Return the (X, Y) coordinate for the center point of the cell that contains the specified text.  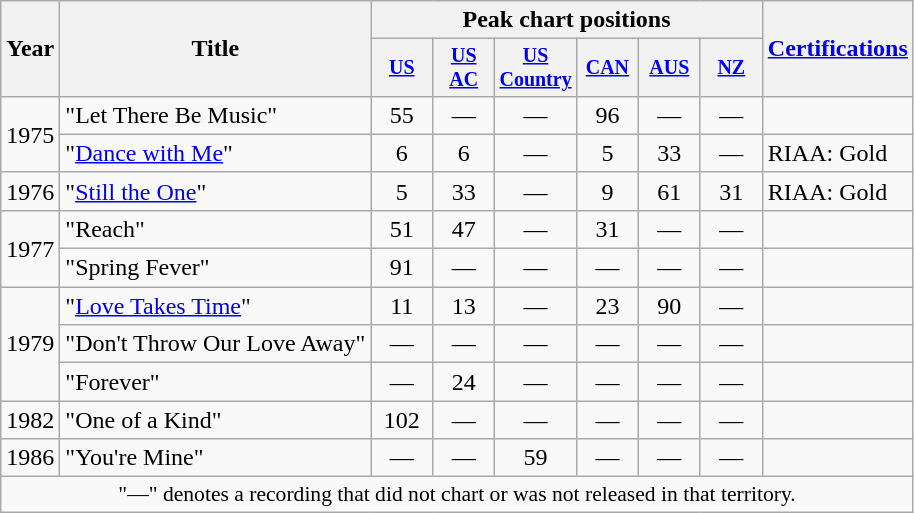
55 (402, 115)
"Love Takes Time" (216, 306)
US (402, 68)
24 (464, 382)
"Forever" (216, 382)
59 (536, 458)
1977 (30, 248)
Title (216, 49)
USAC (464, 68)
1975 (30, 134)
51 (402, 229)
13 (464, 306)
"One of a Kind" (216, 420)
Peak chart positions (567, 20)
102 (402, 420)
1986 (30, 458)
CAN (607, 68)
"You're Mine" (216, 458)
"Don't Throw Our Love Away" (216, 344)
91 (402, 268)
47 (464, 229)
"Reach" (216, 229)
11 (402, 306)
9 (607, 191)
AUS (669, 68)
USCountry (536, 68)
61 (669, 191)
"Spring Fever" (216, 268)
96 (607, 115)
Year (30, 49)
1976 (30, 191)
1982 (30, 420)
"—" denotes a recording that did not chart or was not released in that territory. (458, 495)
"Still the One" (216, 191)
1979 (30, 344)
23 (607, 306)
"Dance with Me" (216, 153)
NZ (731, 68)
Certifications (838, 49)
90 (669, 306)
"Let There Be Music" (216, 115)
